Output the [X, Y] coordinate of the center of the cell containing the given text.  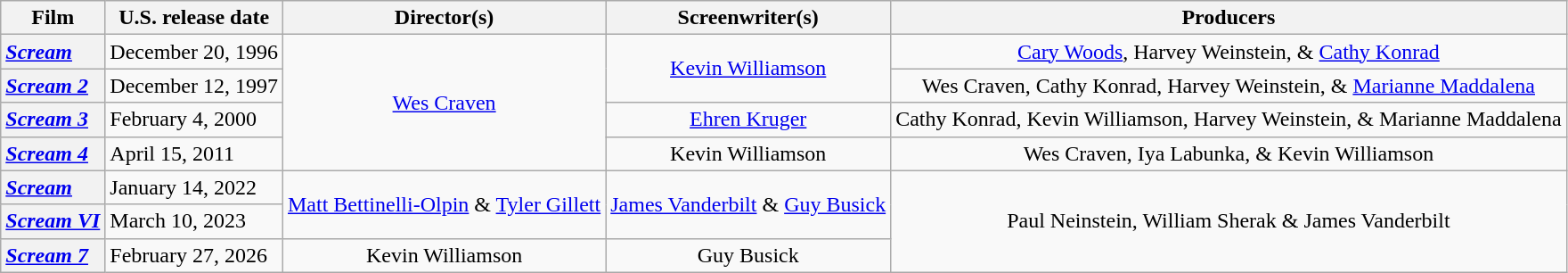
Cary Woods, Harvey Weinstein, & Cathy Konrad [1229, 52]
Cathy Konrad, Kevin Williamson, Harvey Weinstein, & Marianne Maddalena [1229, 120]
Scream 3 [53, 120]
February 27, 2026 [194, 255]
January 14, 2022 [194, 187]
Film [53, 18]
March 10, 2023 [194, 221]
Scream 2 [53, 86]
April 15, 2011 [194, 153]
Producers [1229, 18]
U.S. release date [194, 18]
Matt Bettinelli-Olpin & Tyler Gillett [444, 204]
James Vanderbilt & Guy Busick [748, 204]
Wes Craven [444, 103]
Scream VI [53, 221]
December 20, 1996 [194, 52]
December 12, 1997 [194, 86]
Wes Craven, Cathy Konrad, Harvey Weinstein, & Marianne Maddalena [1229, 86]
Scream 4 [53, 153]
Ehren Kruger [748, 120]
Wes Craven, Iya Labunka, & Kevin Williamson [1229, 153]
Guy Busick [748, 255]
Scream 7 [53, 255]
Director(s) [444, 18]
February 4, 2000 [194, 120]
Paul Neinstein, William Sherak & James Vanderbilt [1229, 221]
Screenwriter(s) [748, 18]
